Capture the cell that displays the provided text and extract its (x, y) central coordinate. 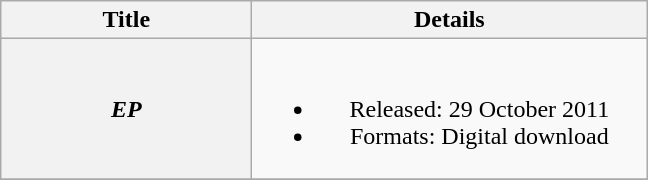
EP (126, 109)
Details (450, 20)
Title (126, 20)
Released: 29 October 2011Formats: Digital download (450, 109)
